Return (x, y) of the center of cell containing provided text 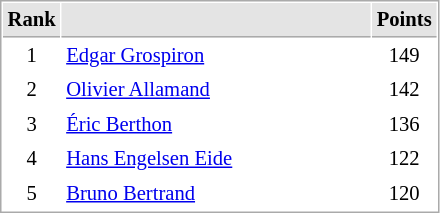
Bruno Bertrand (216, 194)
Edgar Grospiron (216, 56)
Éric Berthon (216, 124)
5 (32, 194)
1 (32, 56)
Olivier Allamand (216, 90)
136 (404, 124)
4 (32, 158)
149 (404, 56)
Points (404, 20)
2 (32, 90)
142 (404, 90)
Hans Engelsen Eide (216, 158)
122 (404, 158)
3 (32, 124)
120 (404, 194)
Rank (32, 20)
